Scan for the cell matching the given text and deliver its (X, Y) coordinate at center. 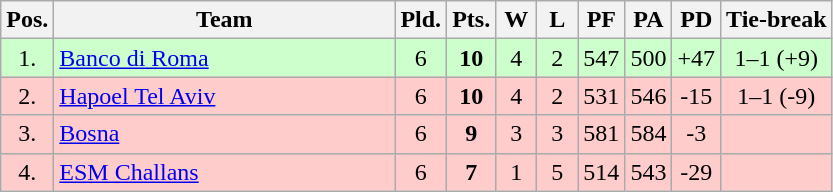
Pts. (472, 20)
514 (602, 172)
9 (472, 134)
Pld. (421, 20)
543 (648, 172)
-29 (696, 172)
ESM Challans (224, 172)
+47 (696, 58)
Banco di Roma (224, 58)
1 (516, 172)
PD (696, 20)
L (558, 20)
Tie-break (777, 20)
5 (558, 172)
PF (602, 20)
1–1 (-9) (777, 96)
Pos. (28, 20)
Bosna (224, 134)
1. (28, 58)
-3 (696, 134)
3. (28, 134)
Hapoel Tel Aviv (224, 96)
4. (28, 172)
7 (472, 172)
Team (224, 20)
547 (602, 58)
581 (602, 134)
584 (648, 134)
W (516, 20)
531 (602, 96)
2. (28, 96)
546 (648, 96)
PA (648, 20)
-15 (696, 96)
1–1 (+9) (777, 58)
500 (648, 58)
